Pinpoint the cell where the given text exists, returning its (x, y) midpoint coordinate. 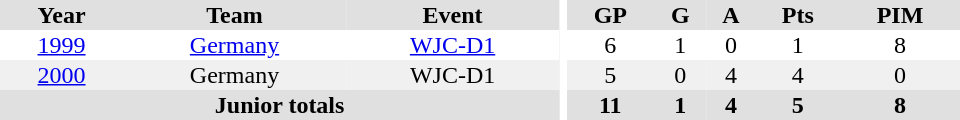
6 (610, 45)
PIM (900, 15)
Team (234, 15)
2000 (62, 75)
Junior totals (280, 105)
11 (610, 105)
G (680, 15)
A (730, 15)
Year (62, 15)
Event (452, 15)
Pts (798, 15)
1999 (62, 45)
GP (610, 15)
